Output the [x, y] coordinate of the center of the cell containing the given text.  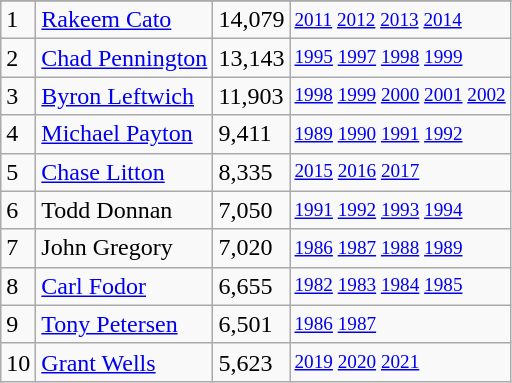
1986 1987 [400, 324]
7,050 [252, 210]
Rakeem Cato [124, 20]
4 [18, 134]
Todd Donnan [124, 210]
9,411 [252, 134]
6 [18, 210]
5,623 [252, 362]
6,501 [252, 324]
11,903 [252, 96]
Byron Leftwich [124, 96]
14,079 [252, 20]
Tony Petersen [124, 324]
1995 1997 1998 1999 [400, 58]
1998 1999 2000 2001 2002 [400, 96]
8 [18, 286]
2 [18, 58]
6,655 [252, 286]
8,335 [252, 172]
5 [18, 172]
1 [18, 20]
Chase Litton [124, 172]
1982 1983 1984 1985 [400, 286]
John Gregory [124, 248]
Chad Pennington [124, 58]
Grant Wells [124, 362]
13,143 [252, 58]
2015 2016 2017 [400, 172]
7 [18, 248]
3 [18, 96]
1989 1990 1991 1992 [400, 134]
Carl Fodor [124, 286]
9 [18, 324]
2019 2020 2021 [400, 362]
1986 1987 1988 1989 [400, 248]
Michael Payton [124, 134]
1991 1992 1993 1994 [400, 210]
7,020 [252, 248]
10 [18, 362]
2011 2012 2013 2014 [400, 20]
